Locate the cell with the specified text and output its [x, y] center coordinate. 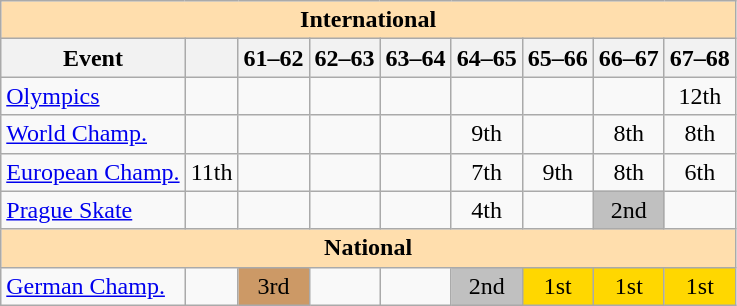
International [368, 20]
National [368, 248]
67–68 [700, 58]
4th [486, 210]
64–65 [486, 58]
Event [93, 58]
7th [486, 172]
62–63 [344, 58]
61–62 [274, 58]
11th [212, 172]
Prague Skate [93, 210]
3rd [274, 286]
Olympics [93, 96]
12th [700, 96]
65–66 [558, 58]
63–64 [416, 58]
German Champ. [93, 286]
6th [700, 172]
European Champ. [93, 172]
World Champ. [93, 134]
66–67 [628, 58]
